For the text-containing cell, return its midpoint in [x, y] coordinate format. 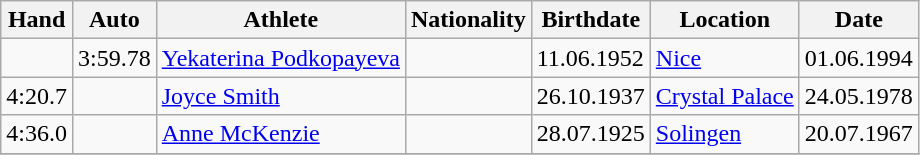
11.06.1952 [590, 58]
20.07.1967 [858, 134]
Hand [37, 20]
01.06.1994 [858, 58]
Location [724, 20]
Yekaterina Podkopayeva [280, 58]
26.10.1937 [590, 96]
24.05.1978 [858, 96]
Joyce Smith [280, 96]
Athlete [280, 20]
Nice [724, 58]
4:20.7 [37, 96]
Nationality [468, 20]
Solingen [724, 134]
Auto [114, 20]
Anne McKenzie [280, 134]
Birthdate [590, 20]
Crystal Palace [724, 96]
Date [858, 20]
3:59.78 [114, 58]
28.07.1925 [590, 134]
4:36.0 [37, 134]
